From the cell containing the given text, extract its center point as (X, Y) coordinate. 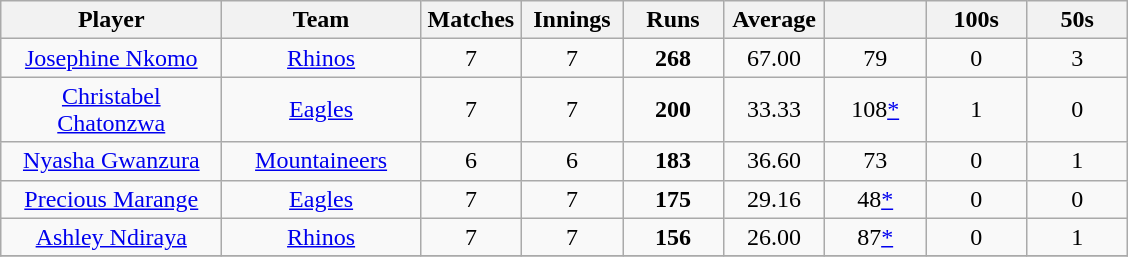
79 (876, 58)
50s (1078, 20)
87* (876, 237)
Player (112, 20)
Runs (672, 20)
26.00 (774, 237)
Josephine Nkomo (112, 58)
Mountaineers (322, 161)
156 (672, 237)
67.00 (774, 58)
36.60 (774, 161)
Matches (470, 20)
Innings (572, 20)
3 (1078, 58)
Precious Marange (112, 199)
48* (876, 199)
183 (672, 161)
268 (672, 58)
200 (672, 110)
Average (774, 20)
175 (672, 199)
108* (876, 110)
Ashley Ndiraya (112, 237)
Nyasha Gwanzura (112, 161)
33.33 (774, 110)
Team (322, 20)
Christabel Chatonzwa (112, 110)
29.16 (774, 199)
73 (876, 161)
100s (976, 20)
